From the cell containing the given text, extract its center point as (x, y) coordinate. 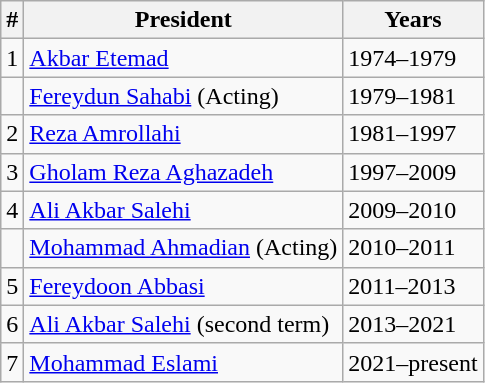
2013–2021 (413, 324)
Fereydun Sahabi (Acting) (184, 96)
Ali Akbar Salehi (184, 210)
2010–2011 (413, 248)
2011–2013 (413, 286)
2021–present (413, 362)
Fereydoon Abbasi (184, 286)
Reza Amrollahi (184, 134)
Years (413, 20)
5 (12, 286)
Ali Akbar Salehi (second term) (184, 324)
7 (12, 362)
President (184, 20)
Mohammad Eslami (184, 362)
1981–1997 (413, 134)
1974–1979 (413, 58)
Mohammad Ahmadian (Acting) (184, 248)
6 (12, 324)
2009–2010 (413, 210)
3 (12, 172)
# (12, 20)
4 (12, 210)
Gholam Reza Aghazadeh (184, 172)
1 (12, 58)
2 (12, 134)
1979–1981 (413, 96)
Akbar Etemad (184, 58)
1997–2009 (413, 172)
